Locate the cell with the specified text and output its [x, y] center coordinate. 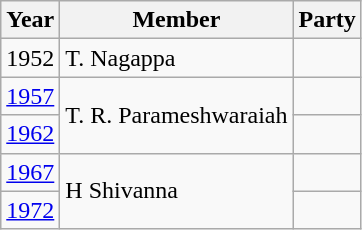
Year [30, 20]
1967 [30, 172]
Party [327, 20]
Member [176, 20]
1962 [30, 134]
1952 [30, 58]
T. Nagappa [176, 58]
1957 [30, 96]
T. R. Parameshwaraiah [176, 115]
1972 [30, 210]
H Shivanna [176, 191]
